Capture the cell that displays the provided text and extract its [X, Y] central coordinate. 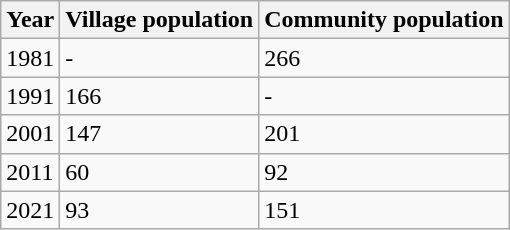
2021 [30, 210]
201 [384, 134]
1981 [30, 58]
92 [384, 172]
Village population [160, 20]
266 [384, 58]
151 [384, 210]
Community population [384, 20]
147 [160, 134]
166 [160, 96]
60 [160, 172]
93 [160, 210]
2011 [30, 172]
Year [30, 20]
2001 [30, 134]
1991 [30, 96]
